Detect which cell encompasses the target text, then output its [x, y] center coordinate. 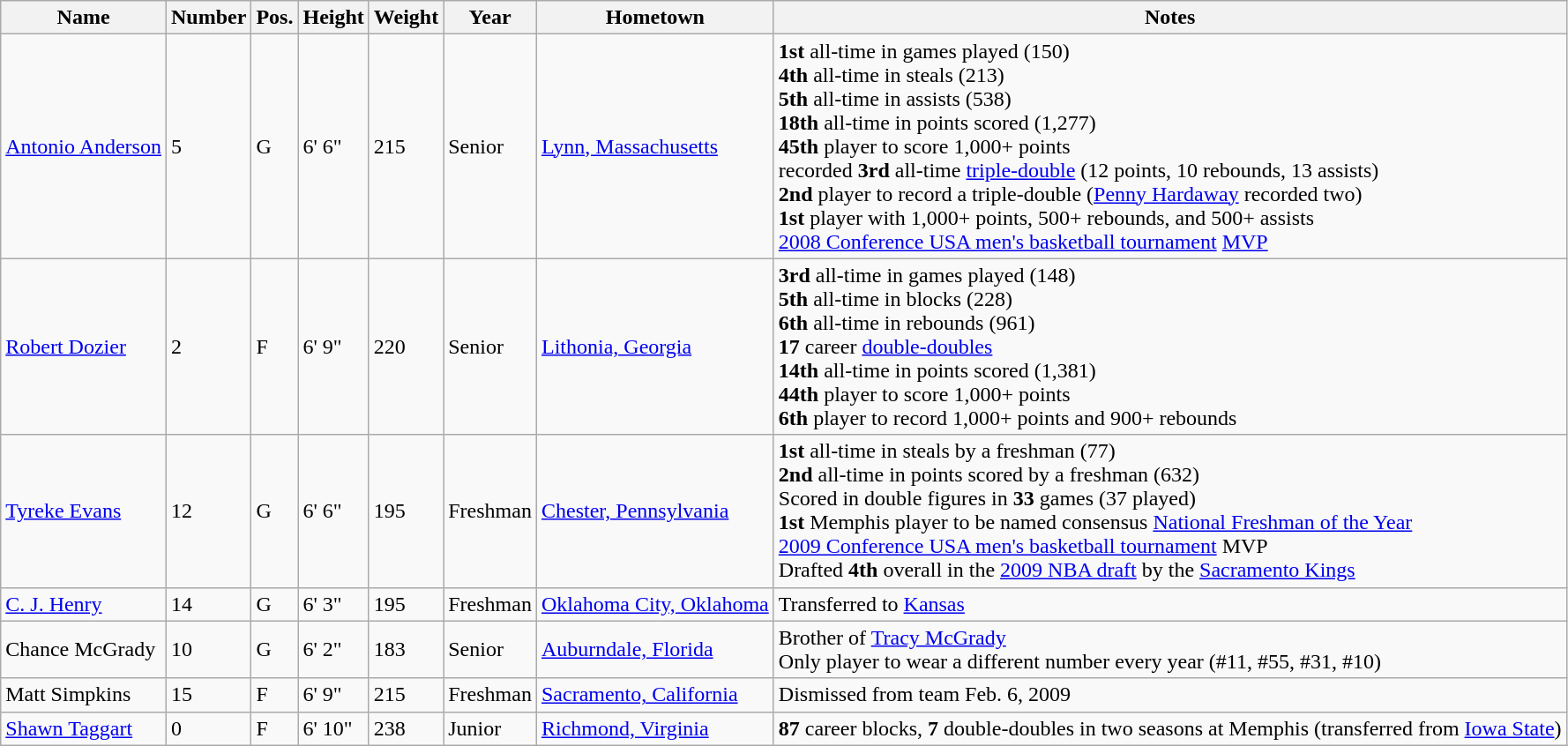
Notes [1169, 18]
Lithonia, Georgia [654, 347]
5 [208, 146]
Name [84, 18]
Chester, Pennsylvania [654, 511]
Junior [490, 728]
12 [208, 511]
Sacramento, California [654, 695]
220 [406, 347]
14 [208, 604]
Chance McGrady [84, 649]
Height [333, 18]
6' 2" [333, 649]
2 [208, 347]
Year [490, 18]
Hometown [654, 18]
183 [406, 649]
6' 10" [333, 728]
C. J. Henry [84, 604]
238 [406, 728]
87 career blocks, 7 double-doubles in two seasons at Memphis (transferred from Iowa State) [1169, 728]
Richmond, Virginia [654, 728]
Number [208, 18]
Matt Simpkins [84, 695]
Robert Dozier [84, 347]
Shawn Taggart [84, 728]
Auburndale, Florida [654, 649]
0 [208, 728]
Pos. [275, 18]
Transferred to Kansas [1169, 604]
Brother of Tracy McGradyOnly player to wear a different number every year (#11, #55, #31, #10) [1169, 649]
10 [208, 649]
Dismissed from team Feb. 6, 2009 [1169, 695]
Lynn, Massachusetts [654, 146]
Antonio Anderson [84, 146]
Weight [406, 18]
15 [208, 695]
6' 3" [333, 604]
Tyreke Evans [84, 511]
Oklahoma City, Oklahoma [654, 604]
